Provide the (X, Y) coordinate of the cell's center where the given text is located.  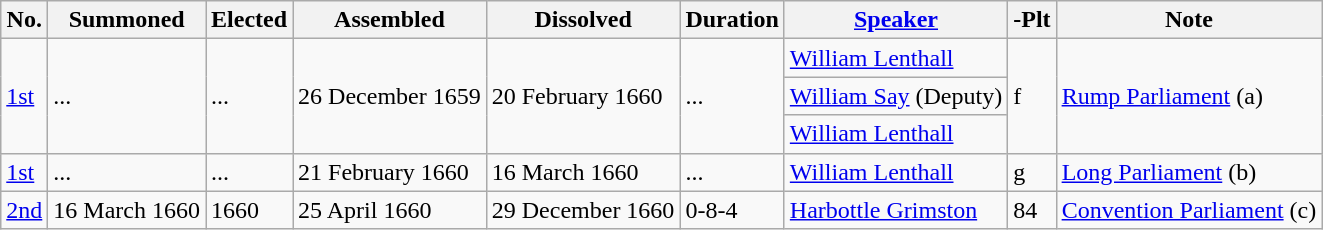
Note (1189, 20)
f (1032, 96)
25 April 1660 (390, 210)
20 February 1660 (583, 96)
1660 (250, 210)
Rump Parliament (a) (1189, 96)
21 February 1660 (390, 172)
Elected (250, 20)
Assembled (390, 20)
2nd (24, 210)
-Plt (1032, 20)
g (1032, 172)
0-8-4 (732, 210)
26 December 1659 (390, 96)
Harbottle Grimston (896, 210)
Duration (732, 20)
William Say (Deputy) (896, 96)
29 December 1660 (583, 210)
84 (1032, 210)
Speaker (896, 20)
Dissolved (583, 20)
No. (24, 20)
Summoned (127, 20)
Long Parliament (b) (1189, 172)
Convention Parliament (c) (1189, 210)
